Pinpoint the cell where the given text exists, returning its [x, y] midpoint coordinate. 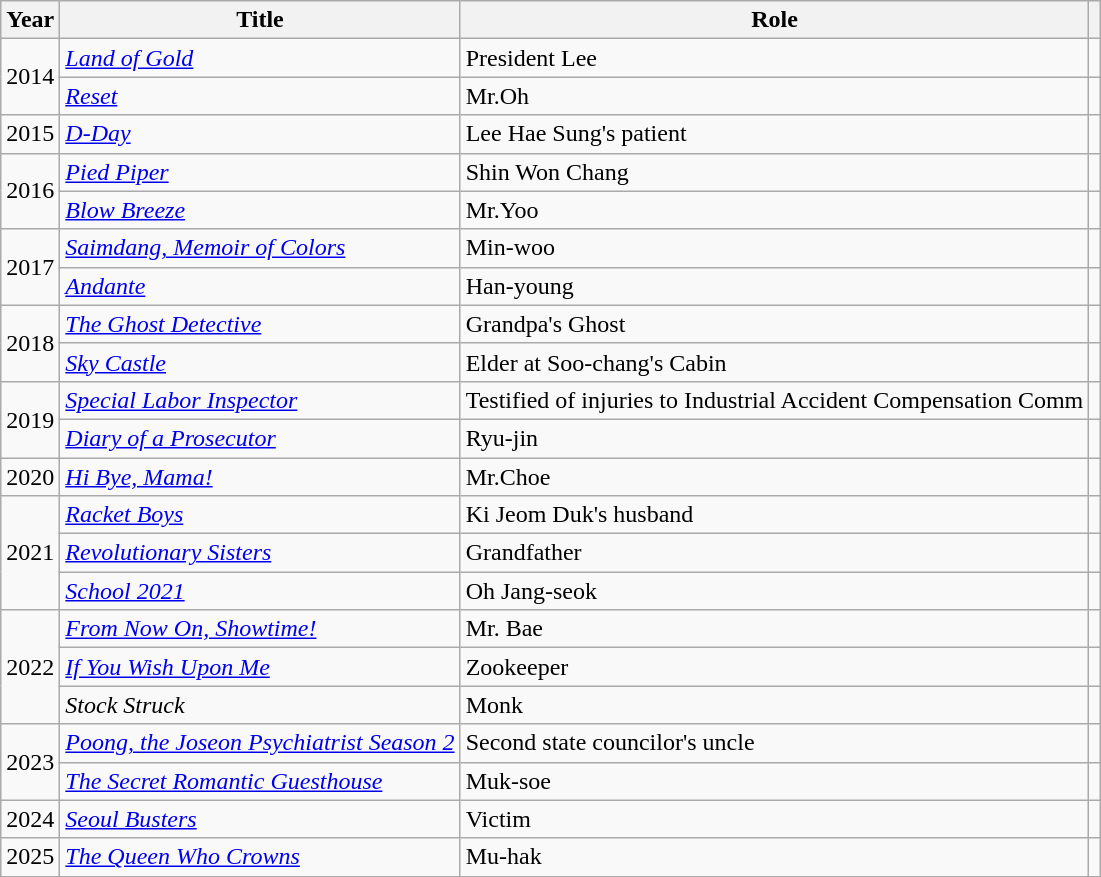
2015 [30, 134]
2018 [30, 343]
2024 [30, 819]
Grandfather [774, 553]
Sky Castle [260, 362]
From Now On, Showtime! [260, 629]
Second state councilor's uncle [774, 743]
2016 [30, 191]
D-Day [260, 134]
2023 [30, 762]
Stock Struck [260, 705]
Special Labor Inspector [260, 400]
Monk [774, 705]
2017 [30, 267]
Andante [260, 286]
Shin Won Chang [774, 172]
President Lee [774, 58]
Elder at Soo-chang's Cabin [774, 362]
Reset [260, 96]
Ki Jeom Duk's husband [774, 515]
Ryu-jin [774, 438]
The Queen Who Crowns [260, 857]
Min-woo [774, 248]
Hi Bye, Mama! [260, 477]
2021 [30, 553]
Mr.Choe [774, 477]
2022 [30, 667]
Lee Hae Sung's patient [774, 134]
Role [774, 20]
Oh Jang-seok [774, 591]
Grandpa's Ghost [774, 324]
2025 [30, 857]
Seoul Busters [260, 819]
Racket Boys [260, 515]
Saimdang, Memoir of Colors [260, 248]
Muk-soe [774, 781]
Testified of injuries to Industrial Accident Compensation Comm [774, 400]
2020 [30, 477]
Victim [774, 819]
2019 [30, 419]
2014 [30, 77]
Year [30, 20]
Revolutionary Sisters [260, 553]
If You Wish Upon Me [260, 667]
Mu-hak [774, 857]
Mr.Oh [774, 96]
The Secret Romantic Guesthouse [260, 781]
Han-young [774, 286]
Title [260, 20]
Zookeeper [774, 667]
Diary of a Prosecutor [260, 438]
Mr. Bae [774, 629]
Pied Piper [260, 172]
Land of Gold [260, 58]
Mr.Yoo [774, 210]
Poong, the Joseon Psychiatrist Season 2 [260, 743]
The Ghost Detective [260, 324]
Blow Breeze [260, 210]
School 2021 [260, 591]
